Provide the (x, y) coordinate of the cell's center where the given text is located.  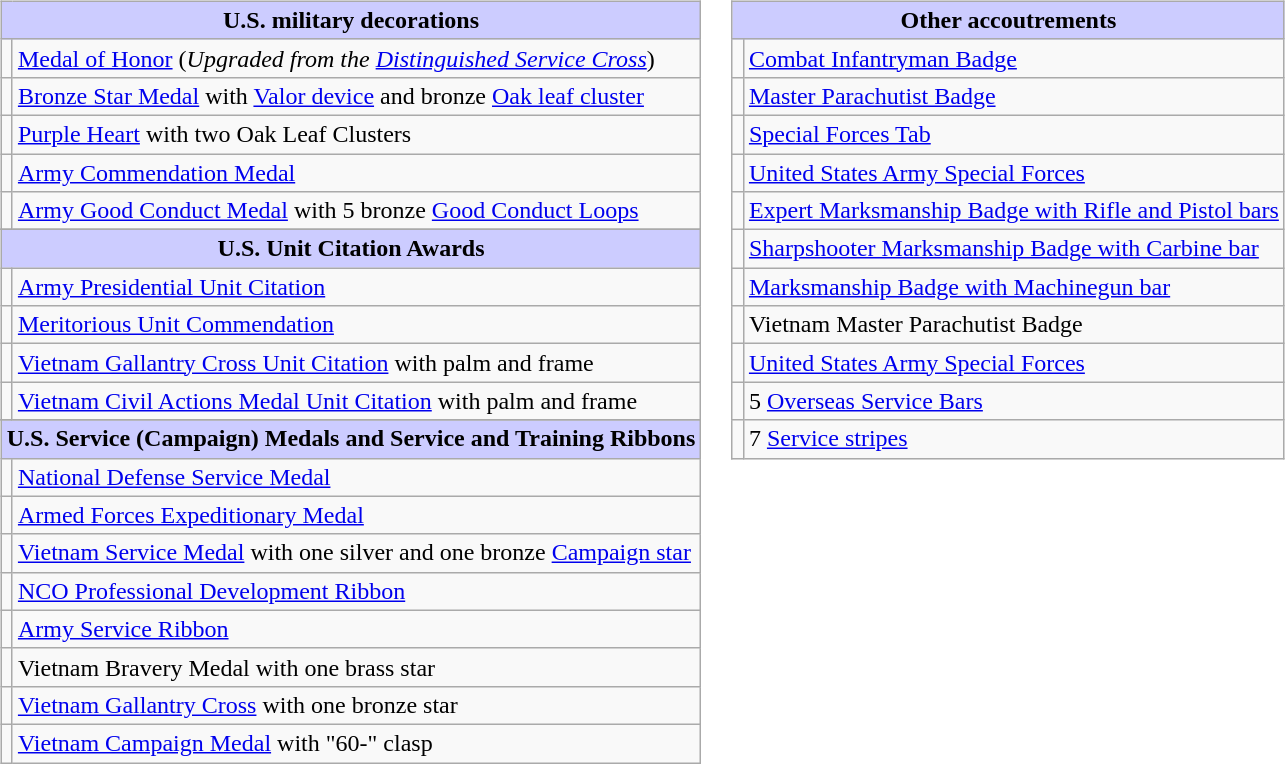
Combat Infantryman Badge (1014, 58)
Meritorious Unit Commendation (356, 325)
National Defense Service Medal (356, 477)
7 Service stripes (1014, 439)
NCO Professional Development Ribbon (356, 591)
Vietnam Campaign Medal with "60-" clasp (356, 743)
Marksmanship Badge with Machinegun bar (1014, 287)
Medal of Honor (Upgraded from the Distinguished Service Cross) (356, 58)
Master Parachutist Badge (1014, 96)
Vietnam Gallantry Cross with one bronze star (356, 705)
Bronze Star Medal with Valor device and bronze Oak leaf cluster (356, 96)
Vietnam Gallantry Cross Unit Citation with palm and frame (356, 363)
Vietnam Master Parachutist Badge (1014, 325)
Vietnam Service Medal with one silver and one bronze Campaign star (356, 553)
5 Overseas Service Bars (1014, 401)
Sharpshooter Marksmanship Badge with Carbine bar (1014, 249)
Vietnam Bravery Medal with one brass star (356, 667)
Army Good Conduct Medal with 5 bronze Good Conduct Loops (356, 211)
U.S. military decorations (351, 20)
Army Service Ribbon (356, 629)
Army Commendation Medal (356, 173)
U.S. Unit Citation Awards (351, 249)
Purple Heart with two Oak Leaf Clusters (356, 134)
Armed Forces Expeditionary Medal (356, 515)
U.S. Service (Campaign) Medals and Service and Training Ribbons (351, 439)
Vietnam Civil Actions Medal Unit Citation with palm and frame (356, 401)
Other accoutrements (1008, 20)
Expert Marksmanship Badge with Rifle and Pistol bars (1014, 211)
Army Presidential Unit Citation (356, 287)
Special Forces Tab (1014, 134)
